Extract the (x, y) coordinate from the center of the cell holding the provided text.  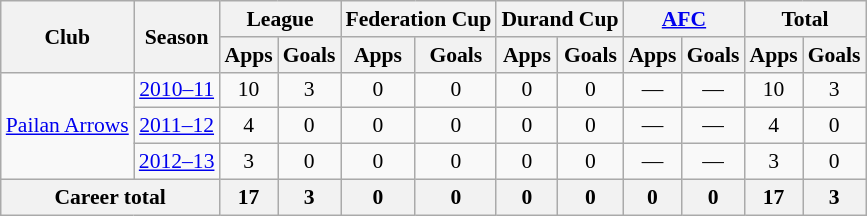
League (280, 19)
Durand Cup (560, 19)
Season (177, 36)
Total (804, 19)
2011–12 (177, 126)
2012–13 (177, 162)
Pailan Arrows (68, 126)
Career total (110, 197)
AFC (684, 19)
Federation Cup (419, 19)
2010–11 (177, 90)
Club (68, 36)
